Extract the (x, y) coordinate from the center of the cell holding the provided text.  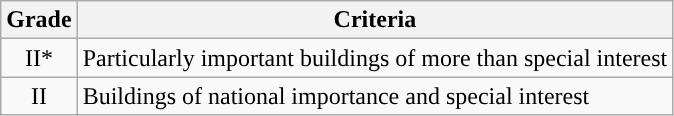
II (39, 96)
Criteria (375, 20)
Buildings of national importance and special interest (375, 96)
II* (39, 58)
Particularly important buildings of more than special interest (375, 58)
Grade (39, 20)
